Provide the (X, Y) coordinate of the cell's center where the given text is located.  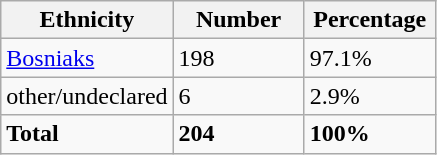
6 (238, 96)
204 (238, 134)
97.1% (370, 58)
Total (87, 134)
Number (238, 20)
Bosniaks (87, 58)
2.9% (370, 96)
198 (238, 58)
Percentage (370, 20)
Ethnicity (87, 20)
other/undeclared (87, 96)
100% (370, 134)
